Capture the cell that displays the provided text and extract its (X, Y) central coordinate. 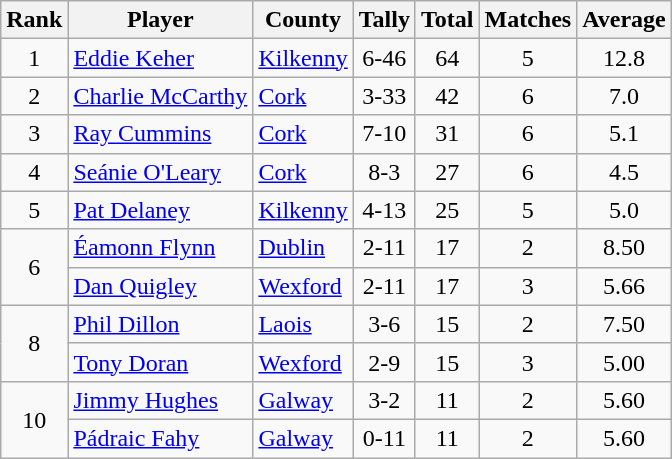
Charlie McCarthy (160, 96)
Jimmy Hughes (160, 400)
7-10 (384, 134)
4.5 (624, 172)
Player (160, 20)
42 (447, 96)
Dan Quigley (160, 286)
Éamonn Flynn (160, 248)
8 (34, 343)
6-46 (384, 58)
Eddie Keher (160, 58)
Matches (528, 20)
64 (447, 58)
Total (447, 20)
3-33 (384, 96)
5.0 (624, 210)
2-9 (384, 362)
Seánie O'Leary (160, 172)
12.8 (624, 58)
1 (34, 58)
25 (447, 210)
Laois (303, 324)
8-3 (384, 172)
Dublin (303, 248)
Tony Doran (160, 362)
Rank (34, 20)
5.00 (624, 362)
10 (34, 419)
Tally (384, 20)
0-11 (384, 438)
5.66 (624, 286)
Pádraic Fahy (160, 438)
County (303, 20)
Average (624, 20)
3-2 (384, 400)
4-13 (384, 210)
3-6 (384, 324)
7.50 (624, 324)
Phil Dillon (160, 324)
Ray Cummins (160, 134)
4 (34, 172)
7.0 (624, 96)
5.1 (624, 134)
27 (447, 172)
Pat Delaney (160, 210)
31 (447, 134)
8.50 (624, 248)
